Scan for the cell matching the given text and deliver its [X, Y] coordinate at center. 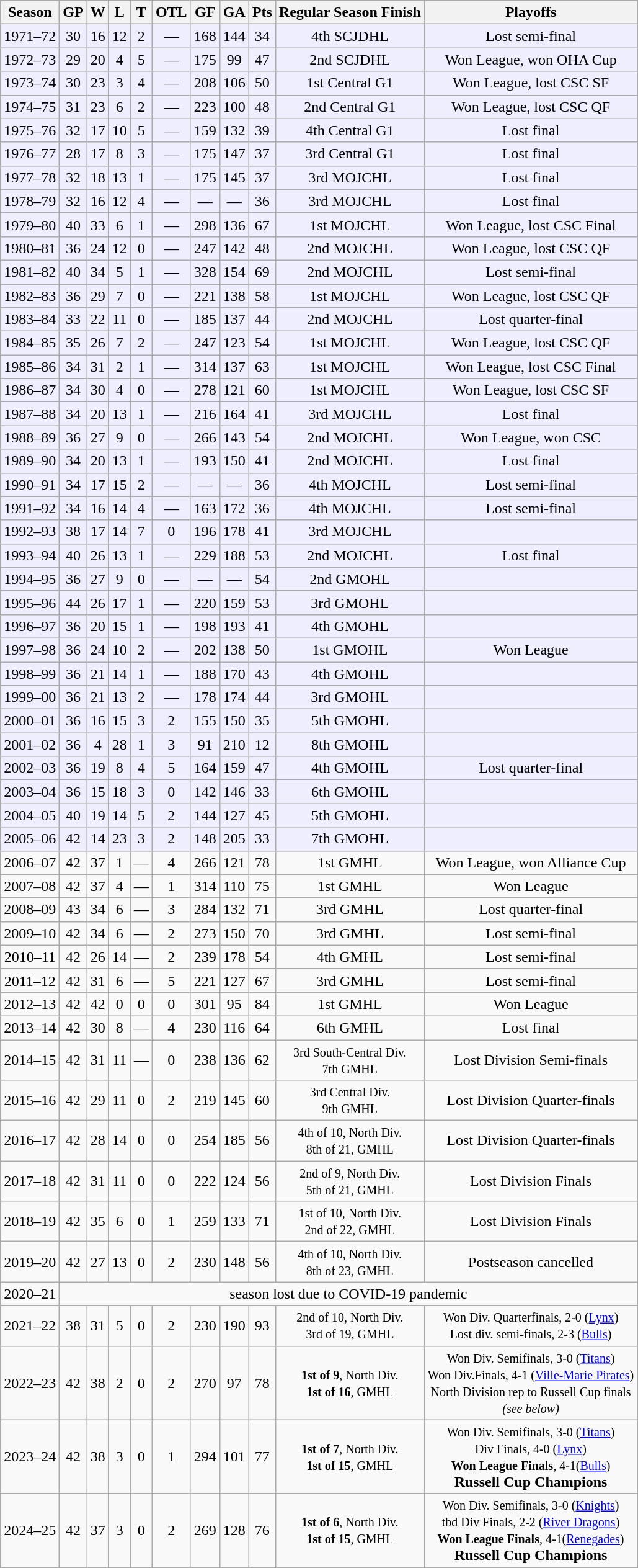
76 [262, 1530]
2008–09 [30, 910]
2001–02 [30, 745]
22 [98, 320]
Postseason cancelled [531, 1262]
4th Central G1 [350, 130]
1974–75 [30, 107]
174 [234, 697]
238 [205, 1060]
1987–88 [30, 414]
2005–06 [30, 839]
2020–21 [30, 1294]
168 [205, 36]
301 [205, 1004]
6th GMHL [350, 1028]
143 [234, 437]
season lost due to COVID-19 pandemic [348, 1294]
1983–84 [30, 320]
6th GMOHL [350, 792]
2002–03 [30, 768]
124 [234, 1181]
69 [262, 272]
1984–85 [30, 343]
1980–81 [30, 248]
210 [234, 745]
2012–13 [30, 1004]
T [141, 12]
97 [234, 1382]
45 [262, 815]
205 [234, 839]
2010–11 [30, 957]
133 [234, 1221]
Won Div. Semifinals, 3-0 (Titans)Div Finals, 4-0 (Lynx)Won League Finals, 4-1(Bulls)Russell Cup Champions [531, 1457]
128 [234, 1530]
163 [205, 508]
93 [262, 1325]
4th GMHL [350, 957]
278 [205, 390]
1988–89 [30, 437]
223 [205, 107]
39 [262, 130]
62 [262, 1060]
219 [205, 1101]
154 [234, 272]
2003–04 [30, 792]
GF [205, 12]
Playoffs [531, 12]
259 [205, 1221]
198 [205, 626]
2011–12 [30, 980]
8th GMOHL [350, 745]
196 [205, 532]
GA [234, 12]
2nd of 9, North Div.5th of 21, GMHL [350, 1181]
2nd Central G1 [350, 107]
328 [205, 272]
2022–23 [30, 1382]
84 [262, 1004]
2000–01 [30, 721]
172 [234, 508]
70 [262, 933]
1989–90 [30, 461]
101 [234, 1457]
95 [234, 1004]
147 [234, 154]
1996–97 [30, 626]
294 [205, 1457]
1st GMOHL [350, 650]
4th of 10, North Div.8th of 21, GMHL [350, 1140]
1993–94 [30, 555]
273 [205, 933]
3rd Central Div.9th GMHL [350, 1101]
75 [262, 886]
2014–15 [30, 1060]
220 [205, 603]
2nd GMOHL [350, 579]
2023–24 [30, 1457]
1977–78 [30, 177]
77 [262, 1457]
2nd SCJDHL [350, 60]
2nd of 10, North Div.3rd of 19, GMHL [350, 1325]
3rd South-Central Div.7th GMHL [350, 1060]
1986–87 [30, 390]
298 [205, 225]
100 [234, 107]
1st of 6, North Div.1st of 15, GMHL [350, 1530]
239 [205, 957]
2007–08 [30, 886]
GP [73, 12]
2016–17 [30, 1140]
116 [234, 1028]
222 [205, 1181]
7th GMOHL [350, 839]
2009–10 [30, 933]
106 [234, 83]
2013–14 [30, 1028]
1978–79 [30, 201]
Lost Division Semi-finals [531, 1060]
146 [234, 792]
269 [205, 1530]
1st of 9, North Div.1st of 16, GMHL [350, 1382]
Regular Season Finish [350, 12]
1st Central G1 [350, 83]
123 [234, 343]
3rd Central G1 [350, 154]
Won Div. Quarterfinals, 2-0 (Lynx)Lost div. semi-finals, 2-3 (Bulls) [531, 1325]
2024–25 [30, 1530]
1973–74 [30, 83]
Won League, won CSC [531, 437]
1st of 7, North Div.1st of 15, GMHL [350, 1457]
Won Div. Semifinals, 3-0 (Titans)Won Div.Finals, 4-1 (Ville-Marie Pirates)North Division rep to Russell Cup finals(see below) [531, 1382]
Season [30, 12]
63 [262, 367]
1992–93 [30, 532]
1981–82 [30, 272]
190 [234, 1325]
Won League, won Alliance Cup [531, 862]
W [98, 12]
1972–73 [30, 60]
2021–22 [30, 1325]
2017–18 [30, 1181]
Won Div. Semifinals, 3-0 (Knights)tbd Div Finals, 2-2 (River Dragons)Won League Finals, 4-1(Renegades)Russell Cup Champions [531, 1530]
4th SCJDHL [350, 36]
1998–99 [30, 673]
2004–05 [30, 815]
170 [234, 673]
202 [205, 650]
1995–96 [30, 603]
284 [205, 910]
2015–16 [30, 1101]
1979–80 [30, 225]
1975–76 [30, 130]
1976–77 [30, 154]
4th of 10, North Div.8th of 23, GMHL [350, 1262]
216 [205, 414]
L [119, 12]
91 [205, 745]
2019–20 [30, 1262]
110 [234, 886]
1990–91 [30, 485]
2006–07 [30, 862]
229 [205, 555]
OTL [171, 12]
270 [205, 1382]
254 [205, 1140]
Pts [262, 12]
Won League, won OHA Cup [531, 60]
1991–92 [30, 508]
1985–86 [30, 367]
1997–98 [30, 650]
1971–72 [30, 36]
208 [205, 83]
2018–19 [30, 1221]
64 [262, 1028]
1999–00 [30, 697]
1994–95 [30, 579]
58 [262, 296]
1st of 10, North Div.2nd of 22, GMHL [350, 1221]
1982–83 [30, 296]
155 [205, 721]
99 [234, 60]
